Scan for the cell matching the given text and deliver its (x, y) coordinate at center. 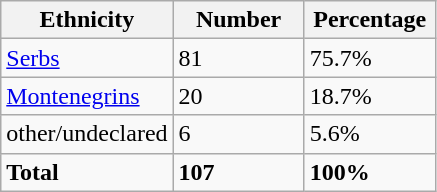
other/undeclared (87, 134)
107 (238, 172)
81 (238, 58)
Ethnicity (87, 20)
5.6% (370, 134)
100% (370, 172)
18.7% (370, 96)
Percentage (370, 20)
6 (238, 134)
Total (87, 172)
20 (238, 96)
75.7% (370, 58)
Serbs (87, 58)
Montenegrins (87, 96)
Number (238, 20)
